From the cell containing the given text, extract its center point as (X, Y) coordinate. 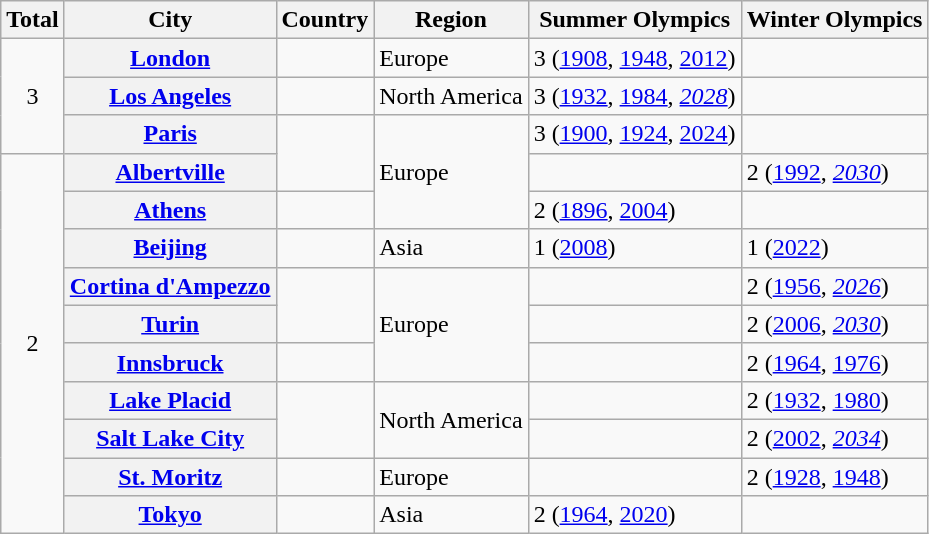
St. Moritz (170, 477)
Athens (170, 210)
2 (2006, 2030) (834, 324)
3 (33, 96)
2 (1928, 1948) (834, 477)
Salt Lake City (170, 438)
Summer Olympics (634, 20)
Cortina d'Ampezzo (170, 286)
City (170, 20)
Total (33, 20)
Beijing (170, 248)
Innsbruck (170, 362)
Los Angeles (170, 96)
Paris (170, 134)
3 (1908, 1948, 2012) (634, 58)
Turin (170, 324)
2 (1992, 2030) (834, 172)
2 (2002, 2034) (834, 438)
2 (33, 344)
2 (1956, 2026) (834, 286)
Winter Olympics (834, 20)
Region (451, 20)
Lake Placid (170, 400)
London (170, 58)
Tokyo (170, 515)
3 (1932, 1984, 2028) (634, 96)
Country (325, 20)
2 (1932, 1980) (834, 400)
Albertville (170, 172)
1 (2022) (834, 248)
2 (1964, 2020) (634, 515)
2 (1964, 1976) (834, 362)
3 (1900, 1924, 2024) (634, 134)
1 (2008) (634, 248)
2 (1896, 2004) (634, 210)
